For the text-containing cell, return its midpoint in (x, y) coordinate format. 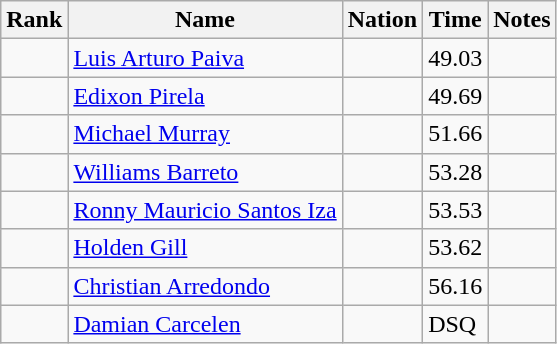
51.66 (456, 134)
Holden Gill (205, 248)
53.53 (456, 210)
Damian Carcelen (205, 324)
Michael Murray (205, 134)
Name (205, 20)
Time (456, 20)
49.03 (456, 58)
DSQ (456, 324)
Williams Barreto (205, 172)
49.69 (456, 96)
Ronny Mauricio Santos Iza (205, 210)
Christian Arredondo (205, 286)
Edixon Pirela (205, 96)
53.28 (456, 172)
Nation (382, 20)
Rank (34, 20)
Notes (522, 20)
53.62 (456, 248)
Luis Arturo Paiva (205, 58)
56.16 (456, 286)
